For the text-containing cell, return its midpoint in [x, y] coordinate format. 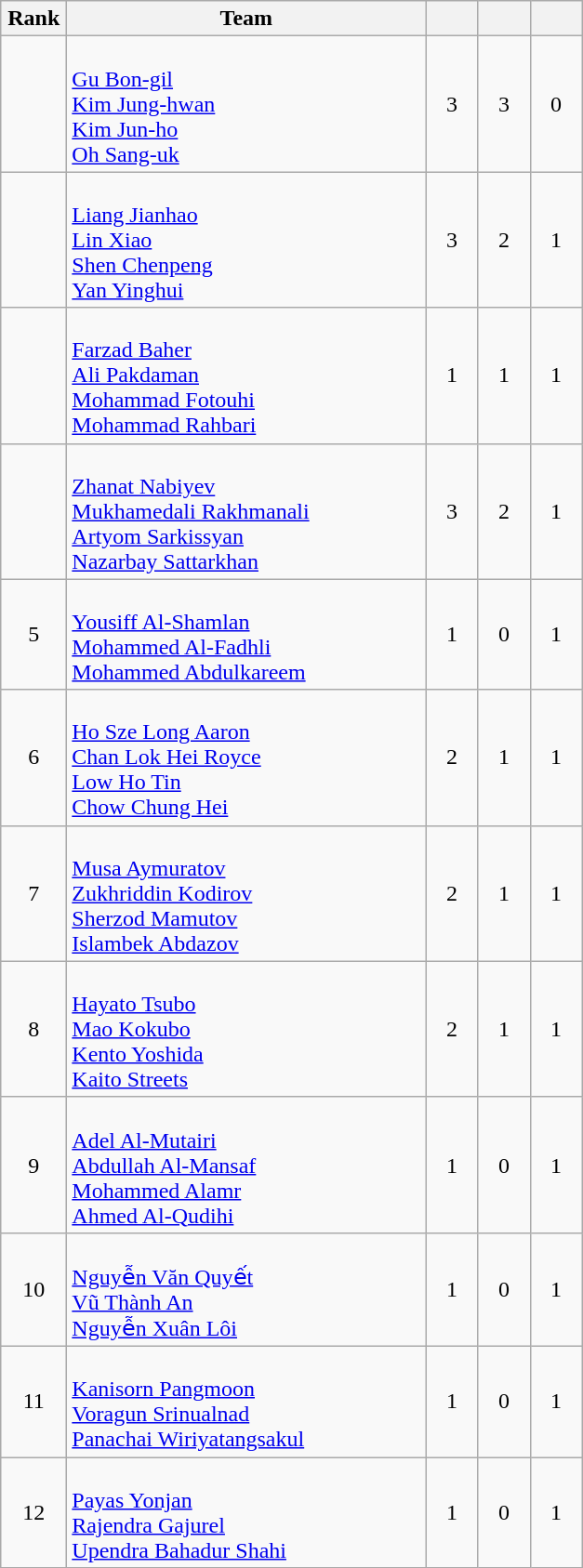
Hayato TsuboMao KokuboKento Yoshida Kaito Streets [246, 1029]
Nguyễn Văn QuyếtVũ Thành AnNguyễn Xuân Lôi [246, 1289]
11 [33, 1402]
Rank [33, 19]
Liang JianhaoLin XiaoShen ChenpengYan Yinghui [246, 240]
Yousiff Al-ShamlanMohammed Al-FadhliMohammed Abdulkareem [246, 634]
7 [33, 893]
12 [33, 1513]
Musa AymuratovZukhriddin KodirovSherzod Mamutov Islambek Abdazov [246, 893]
Farzad BaherAli PakdamanMohammad FotouhiMohammad Rahbari [246, 376]
10 [33, 1289]
Ho Sze Long AaronChan Lok Hei RoyceLow Ho TinChow Chung Hei [246, 758]
9 [33, 1165]
Team [246, 19]
6 [33, 758]
Adel Al-MutairiAbdullah Al-MansafMohammed AlamrAhmed Al-Qudihi [246, 1165]
Zhanat NabiyevMukhamedali RakhmanaliArtyom SarkissyanNazarbay Sattarkhan [246, 511]
8 [33, 1029]
Gu Bon-gilKim Jung-hwanKim Jun-hoOh Sang-uk [246, 104]
Kanisorn PangmoonVoragun SrinualnadPanachai Wiriyatangsakul [246, 1402]
Payas YonjanRajendra GajurelUpendra Bahadur Shahi [246, 1513]
5 [33, 634]
